Identify which cell holds the provided text, then report its [x, y] central coordinate. 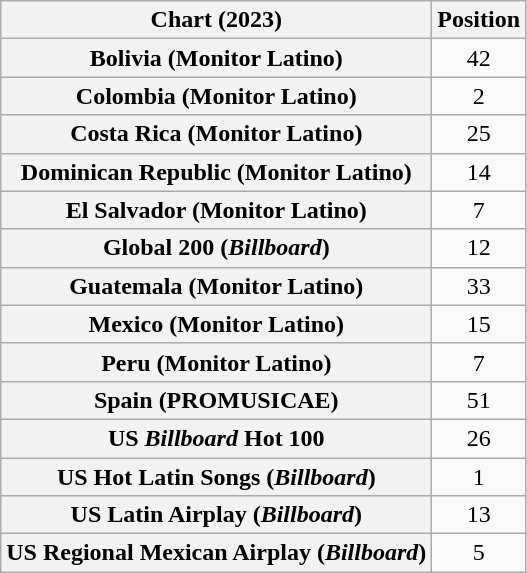
Spain (PROMUSICAE) [216, 400]
5 [479, 553]
US Billboard Hot 100 [216, 438]
42 [479, 58]
51 [479, 400]
12 [479, 248]
El Salvador (Monitor Latino) [216, 210]
1 [479, 477]
Guatemala (Monitor Latino) [216, 286]
Peru (Monitor Latino) [216, 362]
33 [479, 286]
Bolivia (Monitor Latino) [216, 58]
15 [479, 324]
Chart (2023) [216, 20]
Costa Rica (Monitor Latino) [216, 134]
2 [479, 96]
26 [479, 438]
14 [479, 172]
Global 200 (Billboard) [216, 248]
Position [479, 20]
US Regional Mexican Airplay (Billboard) [216, 553]
Dominican Republic (Monitor Latino) [216, 172]
US Hot Latin Songs (Billboard) [216, 477]
Mexico (Monitor Latino) [216, 324]
US Latin Airplay (Billboard) [216, 515]
13 [479, 515]
Colombia (Monitor Latino) [216, 96]
25 [479, 134]
